Scan for the cell matching the given text and deliver its (x, y) coordinate at center. 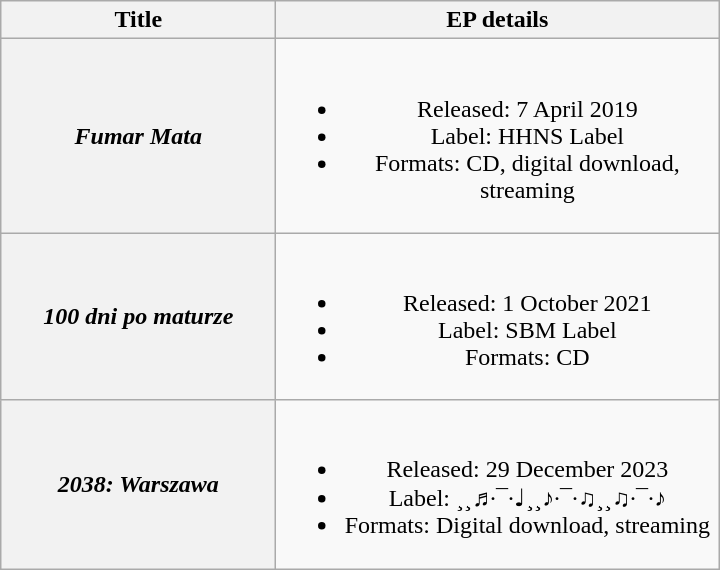
Released: 7 April 2019Label: HHNS LabelFormats: CD, digital download, streaming (498, 136)
Released: 1 October 2021Label: SBM LabelFormats: CD (498, 316)
100 dni po maturze (138, 316)
EP details (498, 20)
Released: 29 December 2023Label: ¸¸♬·¯·♩¸¸♪·¯·♫¸¸♫·¯·♪Formats: Digital download, streaming (498, 484)
Title (138, 20)
2038: Warszawa (138, 484)
Fumar Mata (138, 136)
